Pinpoint the cell where the given text exists, returning its [X, Y] midpoint coordinate. 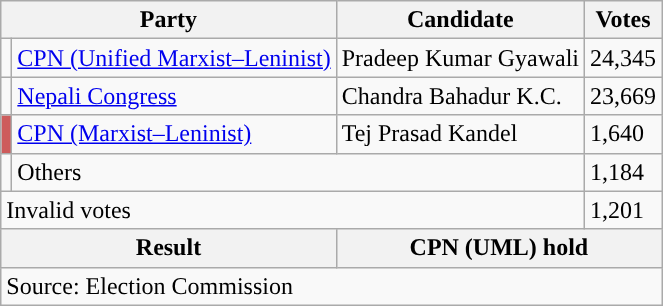
Party [168, 20]
23,669 [624, 96]
Result [168, 248]
1,184 [624, 172]
1,640 [624, 134]
Candidate [460, 20]
CPN (UML) hold [498, 248]
1,201 [624, 210]
Others [298, 172]
Pradeep Kumar Gyawali [460, 58]
CPN (Unified Marxist–Leninist) [174, 58]
Invalid votes [293, 210]
Source: Election Commission [332, 286]
Chandra Bahadur K.C. [460, 96]
Nepali Congress [174, 96]
CPN (Marxist–Leninist) [174, 134]
Votes [624, 20]
24,345 [624, 58]
Tej Prasad Kandel [460, 134]
